Pinpoint the cell where the given text exists, returning its (X, Y) midpoint coordinate. 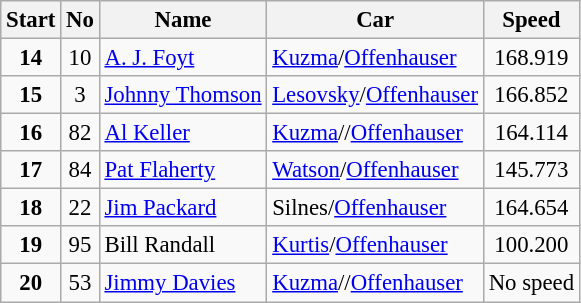
95 (80, 245)
16 (31, 133)
Johnny Thomson (183, 95)
3 (80, 95)
168.919 (531, 58)
15 (31, 95)
A. J. Foyt (183, 58)
Bill Randall (183, 245)
Speed (531, 20)
14 (31, 58)
No speed (531, 283)
20 (31, 283)
Watson/Offenhauser (375, 170)
19 (31, 245)
No (80, 20)
22 (80, 208)
Lesovsky/Offenhauser (375, 95)
Kuzma/Offenhauser (375, 58)
53 (80, 283)
Kurtis/Offenhauser (375, 245)
Pat Flaherty (183, 170)
Name (183, 20)
100.200 (531, 245)
Jimmy Davies (183, 283)
145.773 (531, 170)
10 (80, 58)
164.654 (531, 208)
Start (31, 20)
Car (375, 20)
164.114 (531, 133)
Al Keller (183, 133)
82 (80, 133)
166.852 (531, 95)
Jim Packard (183, 208)
18 (31, 208)
17 (31, 170)
84 (80, 170)
Silnes/Offenhauser (375, 208)
